Locate the cell with the specified text and output its [X, Y] center coordinate. 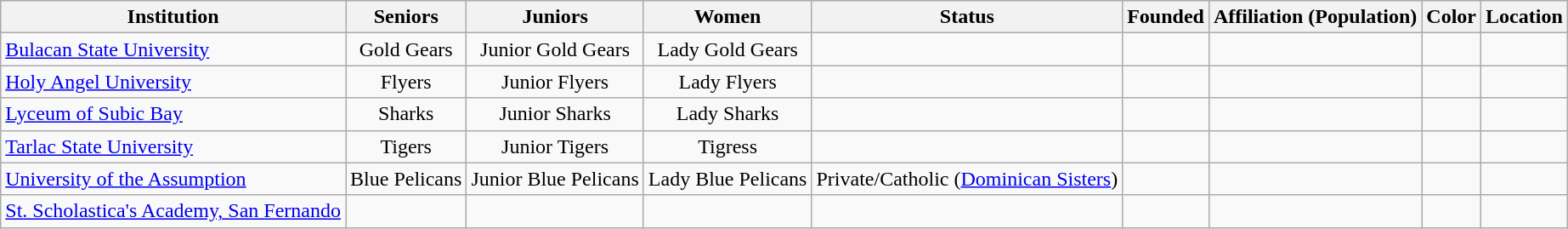
Junior Gold Gears [555, 49]
Sharks [406, 114]
Junior Blue Pelicans [555, 179]
Tarlac State University [173, 146]
Blue Pelicans [406, 179]
Lady Blue Pelicans [727, 179]
Founded [1166, 17]
Gold Gears [406, 49]
Lady Gold Gears [727, 49]
Status [967, 17]
Location [1525, 17]
Junior Sharks [555, 114]
Lyceum of Subic Bay [173, 114]
Junior Tigers [555, 146]
Affiliation (Population) [1315, 17]
Private/Catholic (Dominican Sisters) [967, 179]
Institution [173, 17]
St. Scholastica's Academy, San Fernando [173, 211]
Tigers [406, 146]
University of the Assumption [173, 179]
Color [1452, 17]
Junior Flyers [555, 82]
Juniors [555, 17]
Seniors [406, 17]
Lady Flyers [727, 82]
Tigress [727, 146]
Lady Sharks [727, 114]
Flyers [406, 82]
Holy Angel University [173, 82]
Women [727, 17]
Bulacan State University [173, 49]
